Detect which cell encompasses the target text, then output its (x, y) center coordinate. 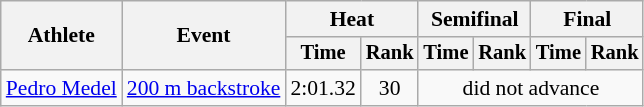
Heat (352, 19)
Pedro Medel (62, 88)
2:01.32 (322, 88)
Final (587, 19)
30 (390, 88)
Semifinal (474, 19)
did not advance (530, 88)
Athlete (62, 36)
Event (204, 36)
200 m backstroke (204, 88)
